Pinpoint the cell where the given text exists, returning its [x, y] midpoint coordinate. 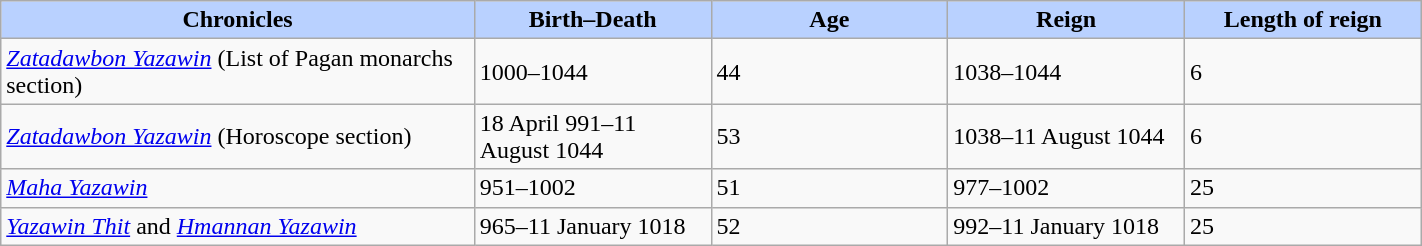
51 [830, 188]
1038–1044 [1066, 72]
Birth–Death [592, 20]
951–1002 [592, 188]
18 April 991–11 August 1044 [592, 136]
Age [830, 20]
53 [830, 136]
52 [830, 226]
Length of reign [1302, 20]
977–1002 [1066, 188]
Maha Yazawin [238, 188]
Zatadawbon Yazawin (Horoscope section) [238, 136]
1000–1044 [592, 72]
44 [830, 72]
Yazawin Thit and Hmannan Yazawin [238, 226]
Zatadawbon Yazawin (List of Pagan monarchs section) [238, 72]
965–11 January 1018 [592, 226]
Chronicles [238, 20]
992–11 January 1018 [1066, 226]
1038–11 August 1044 [1066, 136]
Reign [1066, 20]
